For the text-containing cell, return its midpoint in (X, Y) coordinate format. 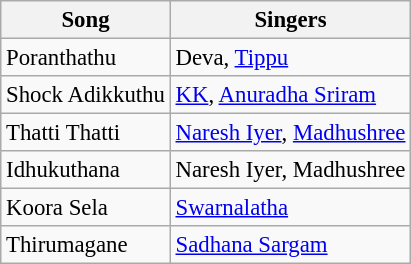
Deva, Tippu (290, 58)
Singers (290, 20)
Shock Adikkuthu (86, 95)
Thatti Thatti (86, 133)
Idhukuthana (86, 170)
KK, Anuradha Sriram (290, 95)
Song (86, 20)
Poranthathu (86, 58)
Swarnalatha (290, 208)
Koora Sela (86, 208)
Sadhana Sargam (290, 245)
Thirumagane (86, 245)
